Determine the (X, Y) coordinate at the center of the cell enclosing the given text.  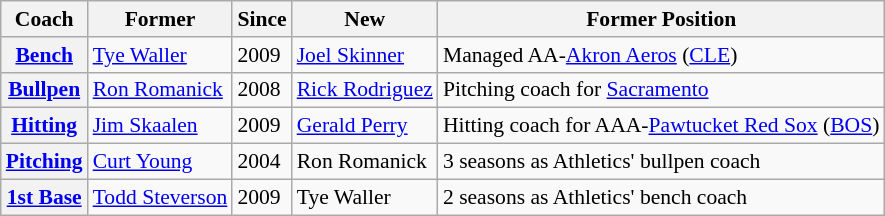
Bullpen (44, 90)
Pitching coach for Sacramento (662, 90)
3 seasons as Athletics' bullpen coach (662, 162)
1st Base (44, 197)
Hitting (44, 126)
Former Position (662, 19)
Curt Young (160, 162)
Pitching (44, 162)
Gerald Perry (365, 126)
Managed AA-Akron Aeros (CLE) (662, 55)
2 seasons as Athletics' bench coach (662, 197)
Bench (44, 55)
Since (262, 19)
Coach (44, 19)
Former (160, 19)
New (365, 19)
Hitting coach for AAA-Pawtucket Red Sox (BOS) (662, 126)
2004 (262, 162)
Todd Steverson (160, 197)
Joel Skinner (365, 55)
Rick Rodriguez (365, 90)
Jim Skaalen (160, 126)
2008 (262, 90)
